Determine the (x, y) coordinate at the center of the cell enclosing the given text.  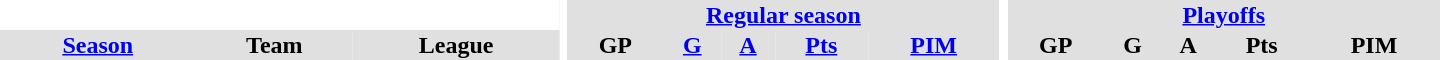
Playoffs (1224, 15)
League (456, 45)
Season (98, 45)
Regular season (783, 15)
Team (274, 45)
